Determine the (x, y) coordinate at the center of the cell enclosing the given text.  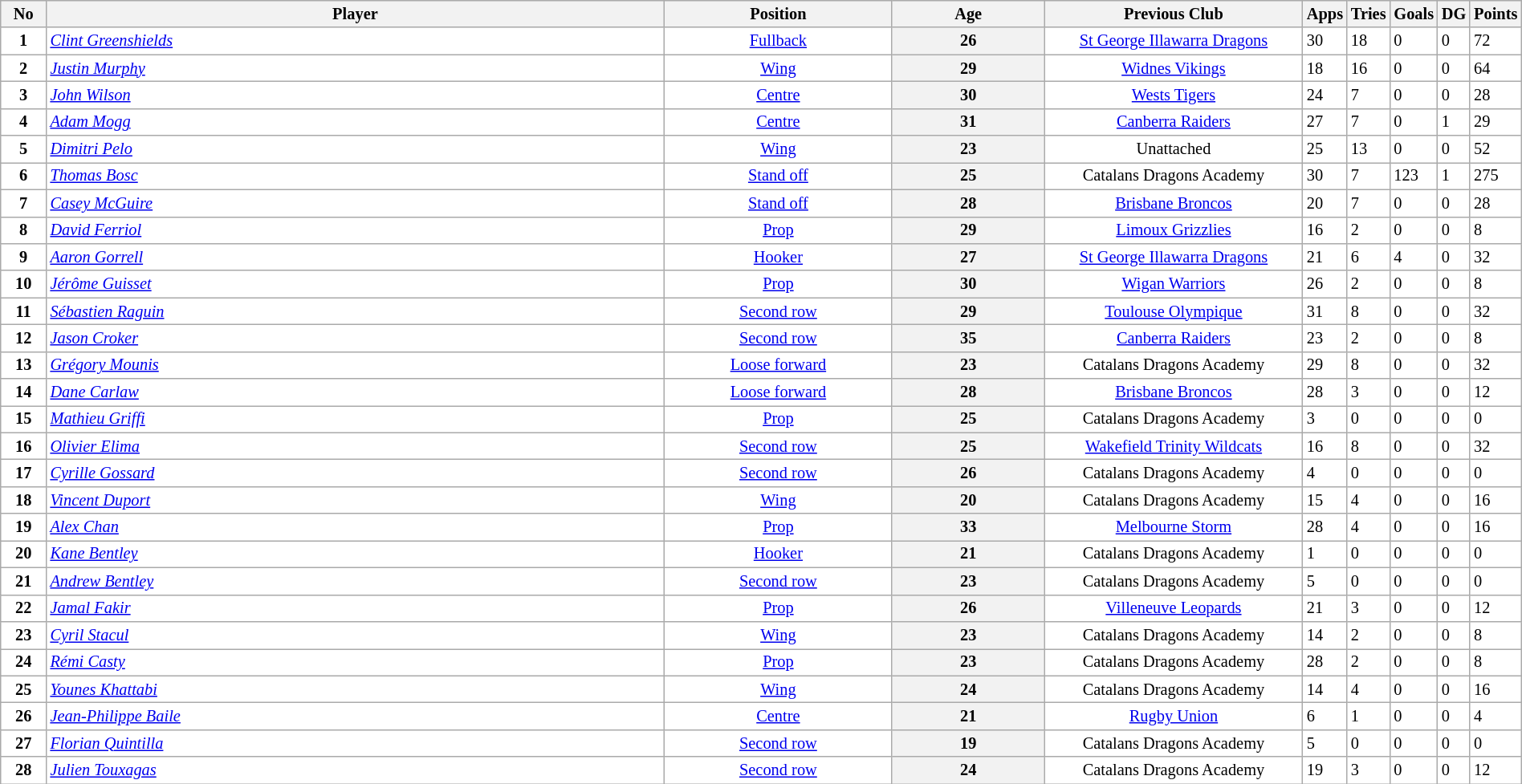
Unattached (1174, 149)
9 (24, 257)
Florian Quintilla (356, 743)
Melbourne Storm (1174, 527)
Tries (1368, 14)
Cyril Stacul (356, 635)
Justin Murphy (356, 68)
Widnes Vikings (1174, 68)
Apps (1325, 14)
52 (1496, 149)
Alex Chan (356, 527)
Vincent Duport (356, 500)
Adam Mogg (356, 122)
Olivier Elima (356, 446)
Toulouse Olympique (1174, 311)
17 (24, 473)
Jamal Fakir (356, 608)
Jérôme Guisset (356, 284)
Wests Tigers (1174, 95)
275 (1496, 176)
Goals (1414, 14)
123 (1414, 176)
33 (968, 527)
72 (1496, 41)
10 (24, 284)
Julien Touxagas (356, 770)
Player (356, 14)
Rugby Union (1174, 716)
Cyrille Gossard (356, 473)
Andrew Bentley (356, 581)
John Wilson (356, 95)
Wakefield Trinity Wildcats (1174, 446)
Aaron Gorrell (356, 257)
Villeneuve Leopards (1174, 608)
Points (1496, 14)
David Ferriol (356, 230)
Jean-Philippe Baile (356, 716)
Grégory Mounis (356, 365)
Wigan Warriors (1174, 284)
Position (778, 14)
Rémi Casty (356, 662)
Fullback (778, 41)
11 (24, 311)
Previous Club (1174, 14)
Dimitri Pelo (356, 149)
Thomas Bosc (356, 176)
Jason Croker (356, 338)
Younes Khattabi (356, 689)
35 (968, 338)
Dane Carlaw (356, 392)
Mathieu Griffi (356, 419)
Kane Bentley (356, 554)
Clint Greenshields (356, 41)
No (24, 14)
Casey McGuire (356, 203)
Age (968, 14)
64 (1496, 68)
DG (1454, 14)
22 (24, 608)
Limoux Grizzlies (1174, 230)
Sébastien Raguin (356, 311)
